Search for the cell housing the specified text and yield its (x, y) center coordinate. 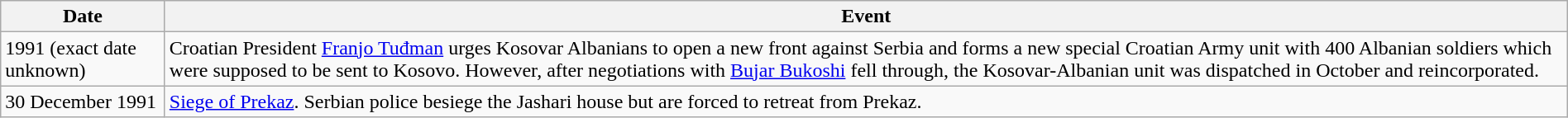
30 December 1991 (83, 101)
Date (83, 17)
Siege of Prekaz. Serbian police besiege the Jashari house but are forced to retreat from Prekaz. (866, 101)
Event (866, 17)
1991 (exact date unknown) (83, 59)
